Return (x, y) of the center of cell containing provided text 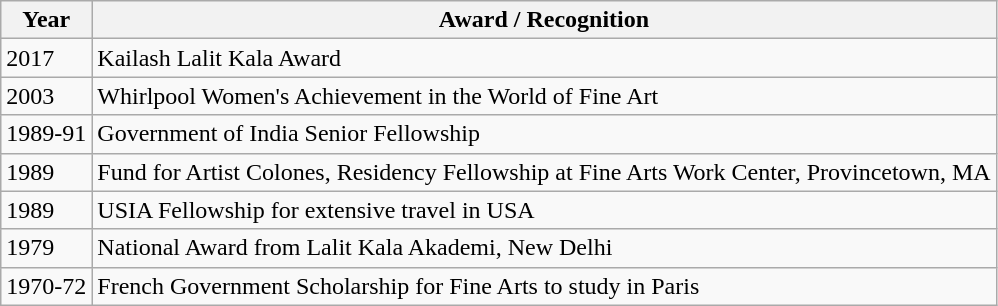
Whirlpool Women's Achievement in the World of Fine Art (544, 96)
Fund for Artist Colones, Residency Fellowship at Fine Arts Work Center, Provincetown, MA (544, 172)
1979 (46, 248)
Award / Recognition (544, 20)
Government of India Senior Fellowship (544, 134)
1989-91 (46, 134)
Year (46, 20)
Kailash Lalit Kala Award (544, 58)
French Government Scholarship for Fine Arts to study in Paris (544, 286)
USIA Fellowship for extensive travel in USA (544, 210)
2003 (46, 96)
2017 (46, 58)
National Award from Lalit Kala Akademi, New Delhi (544, 248)
1970-72 (46, 286)
